Identify which cell holds the provided text, then report its [X, Y] central coordinate. 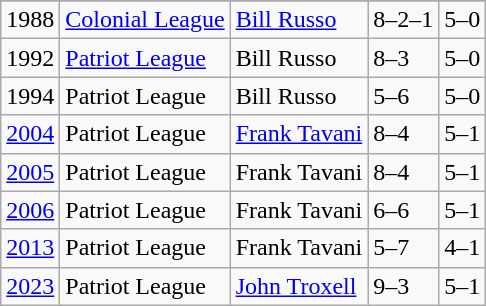
1992 [30, 58]
1994 [30, 96]
2004 [30, 134]
2023 [30, 286]
4–1 [462, 248]
9–3 [404, 286]
8–2–1 [404, 20]
6–6 [404, 210]
1988 [30, 20]
John Troxell [299, 286]
2013 [30, 248]
5–7 [404, 248]
2006 [30, 210]
Colonial League [145, 20]
8–3 [404, 58]
5–6 [404, 96]
2005 [30, 172]
